Scan for the cell matching the given text and deliver its (X, Y) coordinate at center. 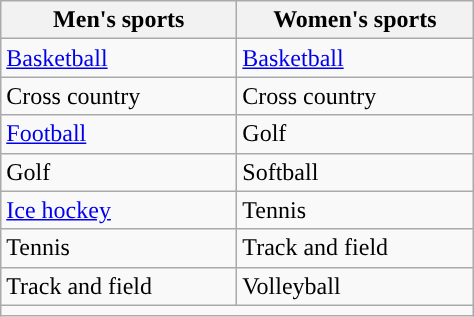
Football (119, 134)
Men's sports (119, 20)
Women's sports (355, 20)
Volleyball (355, 286)
Ice hockey (119, 210)
Softball (355, 172)
